Scan for the cell matching the given text and deliver its (x, y) coordinate at center. 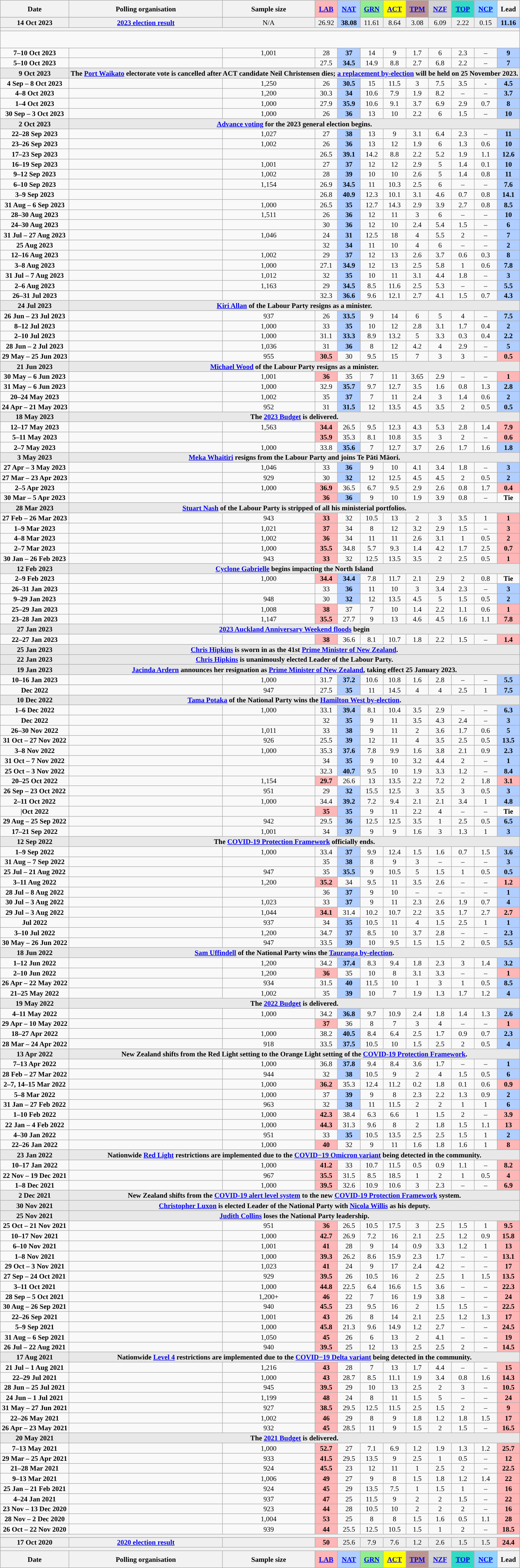
7–13 May 2021 (35, 1448)
22 Jan 2023 (35, 659)
22–28 Sep 2023 (35, 134)
33.1 (326, 710)
35.7 (349, 387)
28.7 (349, 1377)
40.9 (349, 194)
3.65 (417, 376)
0.2 (417, 1084)
21 Jun 2023 (35, 366)
4–30 Jan 2022 (35, 1135)
12–17 May 2023 (35, 427)
17 Aug 2021 (35, 1357)
13.1 (508, 1256)
37.6 (349, 750)
948 (269, 599)
31 Jul – 27 Aug 2023 (35, 235)
30 May – 6 Jun 2023 (35, 376)
30.3 (326, 94)
1–12 Jun 2022 (35, 963)
The 2022 Budget is delivered. (295, 1003)
N/A (269, 23)
942 (269, 821)
27 Mar – 23 Apr 2023 (35, 478)
Jul 2022 (35, 923)
17–21 Sep 2022 (35, 832)
1,250 (269, 83)
6–10 Nov 2021 (35, 1246)
20–25 Oct 2022 (35, 781)
New Zealand shifts from the Red Light setting to the Orange Light setting of the COVID-19 Protection Framework. (295, 1054)
3–11 Aug 2022 (35, 882)
|Oct 2022 (35, 811)
33.4 (326, 852)
Advance voting for the 2023 general election begins. (295, 123)
1,147 (269, 619)
Judith Collins loses the National Party leadership. (295, 1216)
33.3 (349, 336)
17 Oct 2020 (35, 1542)
23–28 Jan 2023 (35, 619)
26 Apr – 22 May 2022 (35, 983)
2023 Auckland Anniversary Weekend floods begin (295, 630)
22–29 Jul 2021 (35, 1377)
New Zealand shifts from the COVID-19 alert level system to the new COVID-19 Protection Framework system. (295, 1195)
27 Sep – 24 Oct 2021 (35, 1277)
7–10 Oct 2023 (35, 53)
31 May – 6 Jun 2023 (35, 387)
44.3 (326, 1125)
1,199 (269, 1397)
20–24 May 2023 (35, 397)
21 Jul – 1 Aug 2021 (35, 1368)
967 (269, 1175)
1,511 (269, 214)
1–8 Nov 2021 (35, 1256)
22 Jan – 4 Feb 2022 (35, 1125)
31 Aug – 7 Sep 2022 (35, 861)
31.1 (326, 336)
30 Aug – 26 Sep 2021 (35, 1307)
6.5 (508, 821)
6–10 Sep 2023 (35, 185)
1,563 (269, 427)
2–10 Jul 2023 (35, 336)
28 Jun – 2 Jul 2023 (35, 346)
27.1 (326, 265)
30 May – 26 Jun 2022 (35, 943)
The Port Waikato electorate vote is cancelled after ACT candidate Neil Christensen dies; a replacement by-election will be held on 25 November 2023. (295, 73)
927 (269, 1408)
10.3 (394, 185)
32.6 (349, 1185)
2–6 Aug 2023 (35, 285)
22–27 Jan 2023 (35, 639)
1–6 Dec 2022 (35, 710)
30 Sep – 3 Oct 2023 (35, 114)
1,216 (269, 1368)
12 Sep 2022 (35, 841)
38.5 (326, 1408)
1,012 (269, 275)
40.7 (349, 771)
25 Nov 2021 (35, 1216)
11.6 (394, 285)
4.8 (508, 801)
26 Apr – 23 May 2021 (35, 1428)
25 Oct – 21 Nov 2021 (35, 1226)
38.08 (349, 23)
25.6 (349, 1542)
35.6 (349, 447)
15.5 (372, 791)
26 Jul – 22 Aug 2021 (35, 1347)
1,044 (269, 912)
2–7 May 2023 (35, 447)
Cyclone Gabrielle begins impacting the North Island (295, 568)
Sam Uffindell of the National Party wins the Tauranga by-election. (295, 953)
1,008 (269, 609)
39.1 (349, 154)
19 May 2022 (35, 1003)
30 Nov 2021 (35, 1206)
5.2 (440, 154)
19 Jan 2023 (35, 670)
3 May 2023 (35, 457)
2–11 Oct 2022 (35, 801)
3–11 Oct 2021 (35, 1286)
1–8 Dec 2021 (35, 1185)
28 Sep – 5 Oct 2021 (35, 1297)
37.2 (349, 680)
Stuart Nash of the Labour Party is stripped of all his ministerial portfolios. (295, 508)
39.3 (326, 1256)
32.9 (326, 387)
31 Aug – 6 Sep 2023 (35, 205)
21–25 May 2022 (35, 993)
7–13 Apr 2022 (35, 1064)
10.2 (372, 912)
8–12 Jul 2023 (35, 326)
952 (269, 407)
31 Oct – 7 Nov 2022 (35, 761)
18 May 2023 (35, 417)
5.7 (372, 548)
40.5 (349, 1034)
35.2 (326, 882)
18 (394, 235)
4 Sep – 8 Oct 2023 (35, 83)
14.2 (372, 154)
2–7 Mar 2023 (35, 548)
42.7 (326, 1236)
12–16 Aug 2023 (35, 255)
31.7 (326, 680)
22–26 May 2021 (35, 1418)
26–30 Nov 2022 (35, 730)
11.16 (508, 23)
2–5 Apr 2023 (35, 488)
23 Nov – 13 Dec 2020 (35, 1509)
20 May 2021 (35, 1438)
934 (269, 983)
29 May – 25 Jun 2023 (35, 356)
41.2 (326, 1165)
31 Jul – 7 Aug 2023 (35, 275)
36.5 (349, 488)
4–8 Mar 2023 (35, 538)
6.7 (372, 488)
45.8 (326, 1327)
2–7, 14–15 Mar 2022 (35, 1084)
1,004 (269, 1519)
6.09 (440, 23)
Chris Hipkins is sworn in as the 41st Prime Minister of New Zealand. (295, 650)
28 Jul – 8 Aug 2022 (35, 892)
24 Jul 2023 (35, 306)
10–17 Nov 2021 (35, 1236)
963 (269, 1104)
Jacinda Ardern announces her resignation as Prime Minister of New Zealand, taking effect 25 January 2023. (295, 670)
31.4 (349, 912)
39.2 (349, 801)
26.8 (326, 194)
17.5 (394, 1226)
26.92 (326, 23)
31 May – 27 Jun 2021 (35, 1408)
Kiri Allan of the Labour Party resigns as a minister. (295, 306)
23 Jan 2022 (35, 1155)
24–30 Aug 2023 (35, 225)
18–27 Apr 2022 (35, 1034)
Tama Potaka of the National Party wins the Hamilton West by-election. (295, 700)
5–8 Mar 2022 (35, 1094)
4–11 May 2022 (35, 1013)
8.64 (394, 23)
36.9 (326, 488)
25 Jan 2023 (35, 650)
12 Feb 2023 (35, 568)
2 Oct 2023 (35, 123)
1–4 Oct 2023 (35, 103)
21–28 Mar 2021 (35, 1468)
1,011 (269, 730)
25 Jan – 21 Feb 2021 (35, 1488)
25 Aug 2023 (35, 245)
15.8 (508, 1236)
34.9 (349, 265)
7.1 (372, 1448)
3–10 Jul 2022 (35, 932)
22 Nov – 19 Dec 2021 (35, 1175)
8.6 (372, 1256)
28 Nov – 2 Dec 2020 (35, 1519)
23–26 Sep 2023 (35, 144)
955 (269, 356)
5–9 Sep 2021 (35, 1327)
1,006 (269, 1479)
932 (269, 1428)
Michael Wood of the Labour Party resigns as a minister. (295, 366)
6.8 (440, 63)
The 2021 Budget is delivered. (295, 1438)
53 (326, 1519)
Meka Whaitiri resigns from the Labour Party and joins Te Pāti Māori. (295, 457)
13 Apr 2022 (35, 1054)
33.8 (326, 447)
5.4 (440, 225)
30 Jul – 3 Aug 2022 (35, 902)
2 Dec 2021 (35, 1195)
8.9 (372, 336)
The COVID-19 Protection Framework officially ends. (295, 841)
939 (269, 1529)
29 Mar – 25 Apr 2021 (35, 1459)
27 Apr – 3 May 2023 (35, 468)
30 Jan – 26 Feb 2023 (35, 559)
29 Apr – 10 May 2022 (35, 1023)
918 (269, 1044)
28 Jun – 25 Jul 2021 (35, 1388)
0.15 (486, 23)
26.6 (349, 781)
9–13 Mar 2021 (35, 1479)
9–12 Sep 2023 (35, 174)
37.8 (349, 1064)
19 (508, 1337)
49 (326, 1479)
16.6 (394, 1286)
28.5 (349, 1428)
24 Apr – 21 May 2023 (35, 407)
26.2 (349, 1256)
37.5 (349, 1044)
25–29 Jan 2023 (35, 609)
28 Mar – 24 Apr 2022 (35, 1044)
1,027 (269, 134)
12.6 (508, 154)
31.3 (349, 1125)
24.4 (508, 1542)
37.4 (349, 963)
10.4 (394, 710)
38.4 (349, 1115)
28 Feb – 27 Mar 2022 (35, 1074)
10 Dec 2022 (35, 700)
29.7 (326, 781)
29 Jul – 3 Aug 2022 (35, 912)
Nationwide Red Light restrictions are implemented due to the COVID−19 Omicron variant being detected in the community. (295, 1155)
38.2 (326, 1034)
5.8 (440, 265)
Nationwide Level 4 restrictions are implemented due to the COVID−19 Delta variant being detected in the community. (295, 1357)
3–8 Nov 2022 (35, 750)
9.1 (394, 103)
2–10 Jun 2022 (35, 973)
22.3 (508, 1286)
52.7 (326, 1448)
31 Oct – 27 Nov 2022 (35, 741)
41.5 (326, 1459)
3–9 Sep 2023 (35, 194)
25.7 (508, 1448)
16–19 Sep 2023 (35, 164)
10–16 Jan 2023 (35, 680)
44.8 (326, 1286)
26 Jun – 23 Jul 2023 (35, 316)
29 Oct – 3 Nov 2021 (35, 1266)
34.7 (326, 932)
Chris Hipkins is unanimously elected Leader of the Labour Party. (295, 659)
11.7 (394, 579)
9 Oct 2023 (35, 73)
The 2023 Budget is delivered. (295, 417)
9–29 Jan 2023 (35, 599)
30 Mar – 5 Apr 2023 (35, 498)
25 Oct – 3 Nov 2022 (35, 771)
26 Oct – 22 Nov 2020 (35, 1529)
50 (326, 1542)
36.2 (326, 1084)
4–24 Jan 2021 (35, 1499)
34.8 (349, 548)
22–26 Jan 2022 (35, 1145)
29 Aug – 25 Sep 2022 (35, 821)
923 (269, 1509)
8.3 (372, 963)
26 Sep – 23 Oct 2022 (35, 791)
26–31 Jul 2023 (35, 296)
6.6 (394, 1115)
1–10 Feb 2022 (35, 1115)
1,036 (269, 346)
24 Jun – 1 Jul 2021 (35, 1397)
42.3 (326, 1115)
31 Aug – 6 Sep 2021 (35, 1337)
12.1 (394, 296)
21.3 (349, 1327)
39.4 (349, 710)
15.9 (394, 1256)
11.61 (372, 23)
18 Jun 2022 (35, 953)
11.2 (394, 1084)
Christopher Luxon is elected Leader of the National Party with Nicola Willis as his deputy. (295, 1206)
945 (269, 1388)
1,050 (269, 1337)
2–9 Feb 2023 (35, 579)
1,021 (269, 528)
25 Jul – 21 Aug 2022 (35, 872)
1,200+ (269, 1297)
28–30 Aug 2023 (35, 214)
5–10 Oct 2023 (35, 63)
- (486, 83)
3–8 Aug 2023 (35, 265)
2023 election result (146, 23)
926 (269, 741)
27.7 (349, 619)
944 (269, 1074)
17–23 Sep 2023 (35, 154)
5–11 May 2023 (35, 437)
22–26 Sep 2021 (35, 1317)
34.1 (326, 912)
26–31 Jan 2023 (35, 589)
27.9 (326, 103)
2020 election result (146, 1542)
10–17 Jan 2022 (35, 1165)
27 Jan 2023 (35, 630)
9.3 (394, 548)
47 (326, 1499)
31 Jan – 27 Feb 2022 (35, 1104)
933 (269, 1459)
48 (326, 1397)
24.5 (508, 1327)
14 Oct 2023 (35, 23)
16.5 (508, 1428)
10.1 (394, 194)
4–8 Oct 2023 (35, 94)
2.22 (463, 23)
13.2 (394, 336)
11.1 (394, 1377)
14.1 (508, 194)
3.08 (417, 23)
28 Mar 2023 (35, 508)
1–9 Sep 2022 (35, 852)
1,163 (269, 285)
27 Feb – 26 Mar 2023 (35, 518)
1–9 Mar 2023 (35, 528)
